Provide the [X, Y] coordinate of the cell's center where the given text is located.  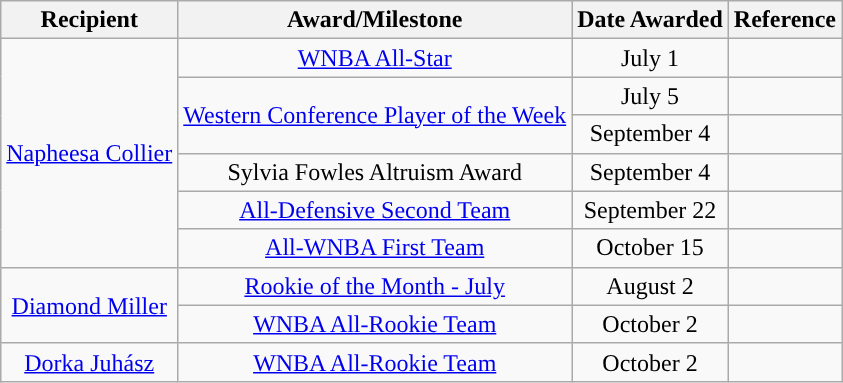
August 2 [650, 286]
Napheesa Collier [90, 153]
Diamond Miller [90, 305]
Dorka Juhász [90, 362]
Recipient [90, 20]
All-Defensive Second Team [375, 210]
July 1 [650, 58]
October 15 [650, 248]
Western Conference Player of the Week [375, 115]
Rookie of the Month - July [375, 286]
WNBA All-Star [375, 58]
All-WNBA First Team [375, 248]
September 22 [650, 210]
Date Awarded [650, 20]
Sylvia Fowles Altruism Award [375, 172]
Award/Milestone [375, 20]
Reference [784, 20]
July 5 [650, 96]
